Capture the cell that displays the provided text and extract its (x, y) central coordinate. 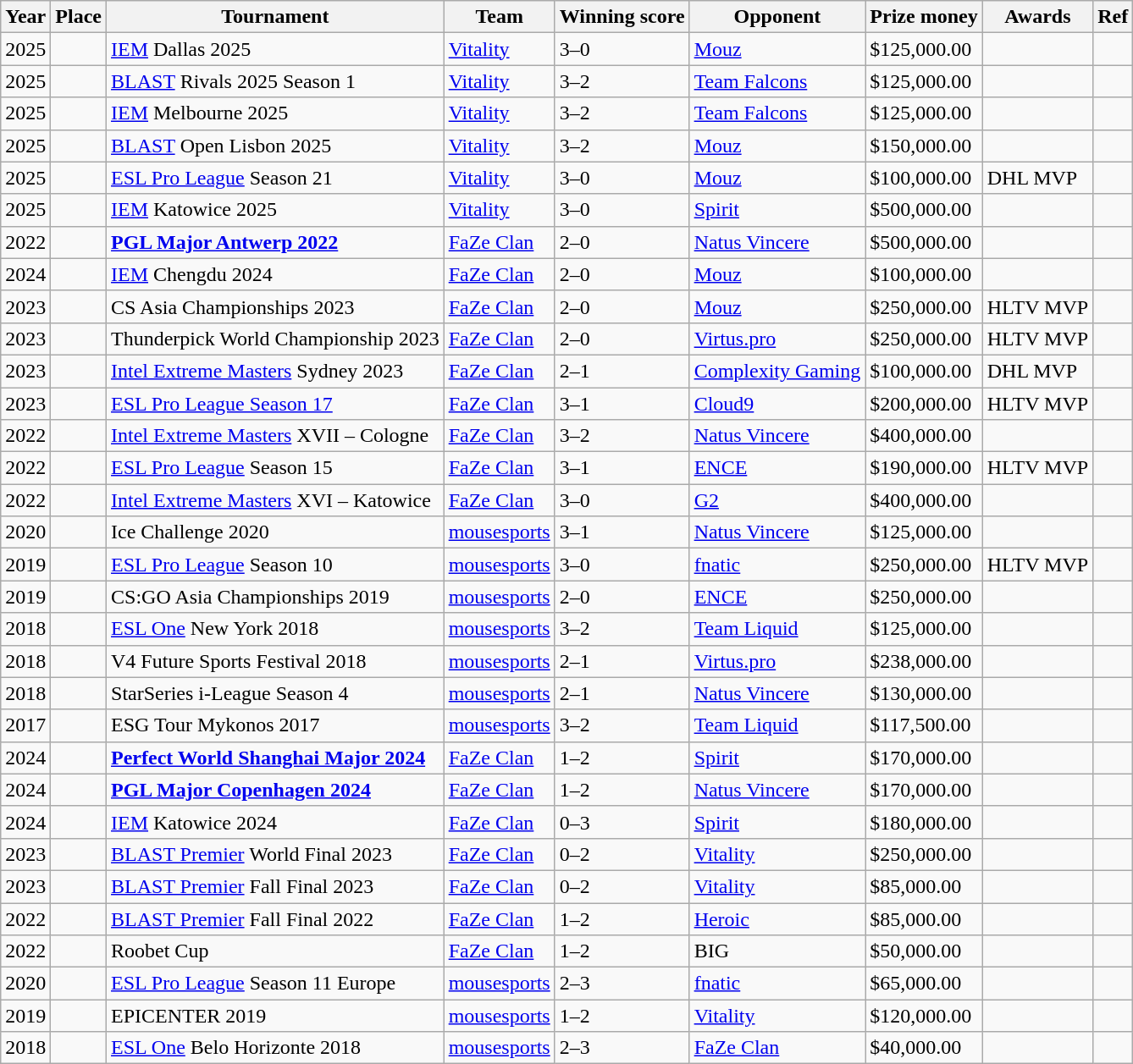
Tournament (276, 17)
BLAST Rivals 2025 Season 1 (276, 81)
$238,000.00 (924, 661)
BIG (777, 951)
G2 (777, 500)
Ref (1113, 17)
$190,000.00 (924, 468)
Awards (1037, 17)
Heroic (777, 918)
$130,000.00 (924, 693)
Roobet Cup (276, 951)
0–3 (622, 822)
PGL Major Antwerp 2022 (276, 242)
Winning score (622, 17)
Team (500, 17)
Intel Extreme Masters XVII – Cologne (276, 436)
Thunderpick World Championship 2023 (276, 339)
IEM Chengdu 2024 (276, 274)
PGL Major Copenhagen 2024 (276, 790)
IEM Dallas 2025 (276, 49)
Year (25, 17)
Place (79, 17)
EPICENTER 2019 (276, 1016)
$65,000.00 (924, 984)
Prize money (924, 17)
Intel Extreme Masters XVI – Katowice (276, 500)
BLAST Premier Fall Final 2022 (276, 918)
ESL Pro League Season 11 Europe (276, 984)
IEM Katowice 2024 (276, 822)
IEM Katowice 2025 (276, 210)
$40,000.00 (924, 1048)
Perfect World Shanghai Major 2024 (276, 758)
ESL Pro League Season 10 (276, 565)
$120,000.00 (924, 1016)
ESG Tour Mykonos 2017 (276, 725)
BLAST Premier Fall Final 2023 (276, 886)
CS:GO Asia Championships 2019 (276, 597)
ESL One Belo Horizonte 2018 (276, 1048)
Ice Challenge 2020 (276, 532)
ESL Pro League Season 17 (276, 404)
Cloud9 (777, 404)
2017 (25, 725)
$117,500.00 (924, 725)
ESL Pro League Season 21 (276, 178)
Intel Extreme Masters Sydney 2023 (276, 371)
CS Asia Championships 2023 (276, 306)
ESL Pro League Season 15 (276, 468)
IEM Melbourne 2025 (276, 113)
V4 Future Sports Festival 2018 (276, 661)
Complexity Gaming (777, 371)
$200,000.00 (924, 404)
ESL One New York 2018 (276, 629)
$150,000.00 (924, 146)
BLAST Premier World Final 2023 (276, 854)
Opponent (777, 17)
BLAST Open Lisbon 2025 (276, 146)
$50,000.00 (924, 951)
StarSeries i-League Season 4 (276, 693)
$180,000.00 (924, 822)
